Extract the [x, y] coordinate from the center of the cell holding the provided text.  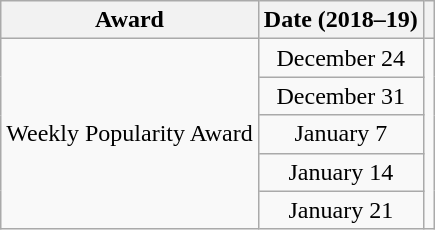
Weekly Popularity Award [130, 134]
January 14 [340, 172]
Date (2018–19) [340, 20]
December 24 [340, 58]
January 21 [340, 210]
January 7 [340, 134]
December 31 [340, 96]
Award [130, 20]
